For the text-containing cell, return its midpoint in (X, Y) coordinate format. 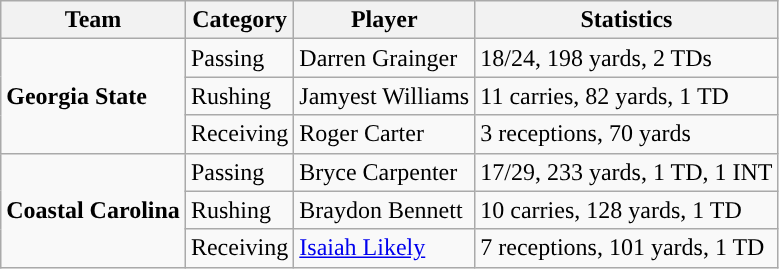
Category (239, 20)
3 receptions, 70 yards (626, 134)
Darren Grainger (384, 58)
10 carries, 128 yards, 1 TD (626, 210)
Isaiah Likely (384, 248)
18/24, 198 yards, 2 TDs (626, 58)
7 receptions, 101 yards, 1 TD (626, 248)
Jamyest Williams (384, 96)
Bryce Carpenter (384, 172)
17/29, 233 yards, 1 TD, 1 INT (626, 172)
Braydon Bennett (384, 210)
Georgia State (94, 96)
Player (384, 20)
Coastal Carolina (94, 210)
Statistics (626, 20)
Roger Carter (384, 134)
11 carries, 82 yards, 1 TD (626, 96)
Team (94, 20)
